For the text-containing cell, return its midpoint in [X, Y] coordinate format. 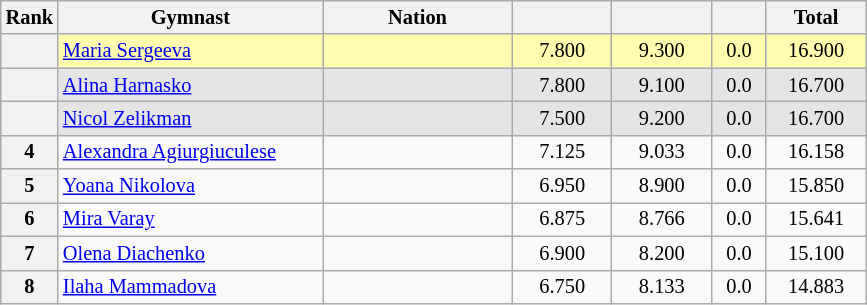
16.900 [816, 51]
6.900 [562, 253]
Total [816, 17]
Olena Diachenko [190, 253]
Yoana Nikolova [190, 186]
9.200 [662, 118]
Nicol Zelikman [190, 118]
Gymnast [190, 17]
6 [30, 219]
5 [30, 186]
7 [30, 253]
15.100 [816, 253]
15.641 [816, 219]
Rank [30, 17]
7.500 [562, 118]
15.850 [816, 186]
6.950 [562, 186]
6.875 [562, 219]
Ilaha Mammadova [190, 287]
Mira Varay [190, 219]
6.750 [562, 287]
16.158 [816, 152]
Nation [418, 17]
9.300 [662, 51]
Alina Harnasko [190, 85]
14.883 [816, 287]
4 [30, 152]
8 [30, 287]
7.125 [562, 152]
8.200 [662, 253]
Alexandra Agiurgiuculese [190, 152]
8.766 [662, 219]
9.100 [662, 85]
8.900 [662, 186]
Maria Sergeeva [190, 51]
8.133 [662, 287]
9.033 [662, 152]
